For the text-containing cell, return its midpoint in [x, y] coordinate format. 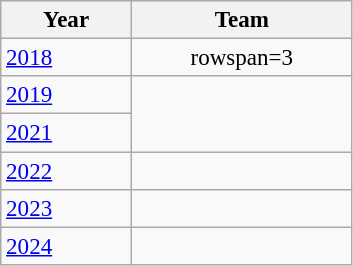
2021 [66, 133]
2024 [66, 246]
2018 [66, 58]
2023 [66, 209]
Team [242, 20]
2019 [66, 95]
2022 [66, 171]
Year [66, 20]
rowspan=3 [242, 58]
